For the text-containing cell, return its midpoint in [x, y] coordinate format. 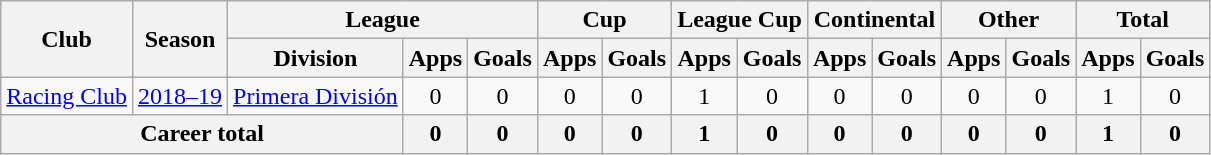
2018–19 [180, 96]
Season [180, 39]
Continental [874, 20]
Career total [202, 134]
Racing Club [67, 96]
Total [1143, 20]
Cup [604, 20]
League [383, 20]
Other [1009, 20]
League Cup [740, 20]
Club [67, 39]
Primera División [316, 96]
Division [316, 58]
